Return the (x, y) coordinate for the center point of the cell that contains the specified text.  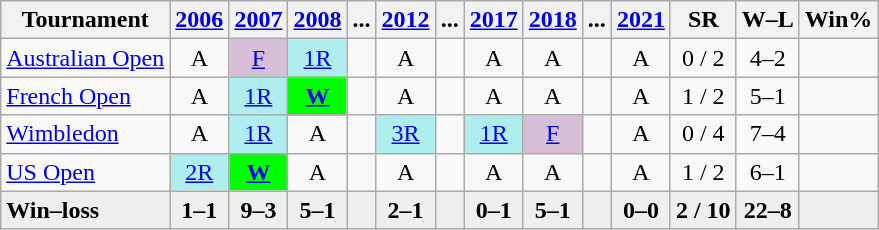
Win–loss (86, 210)
Tournament (86, 20)
7–4 (768, 134)
1–1 (200, 210)
US Open (86, 172)
Australian Open (86, 58)
0–1 (494, 210)
French Open (86, 96)
2 / 10 (703, 210)
6–1 (768, 172)
4–2 (768, 58)
2R (200, 172)
0 / 4 (703, 134)
22–8 (768, 210)
2012 (406, 20)
2018 (552, 20)
2–1 (406, 210)
9–3 (258, 210)
2008 (318, 20)
0 / 2 (703, 58)
W–L (768, 20)
0–0 (640, 210)
Win% (838, 20)
2006 (200, 20)
Wimbledon (86, 134)
2007 (258, 20)
2021 (640, 20)
2017 (494, 20)
3R (406, 134)
SR (703, 20)
